Scan for the cell matching the given text and deliver its (X, Y) coordinate at center. 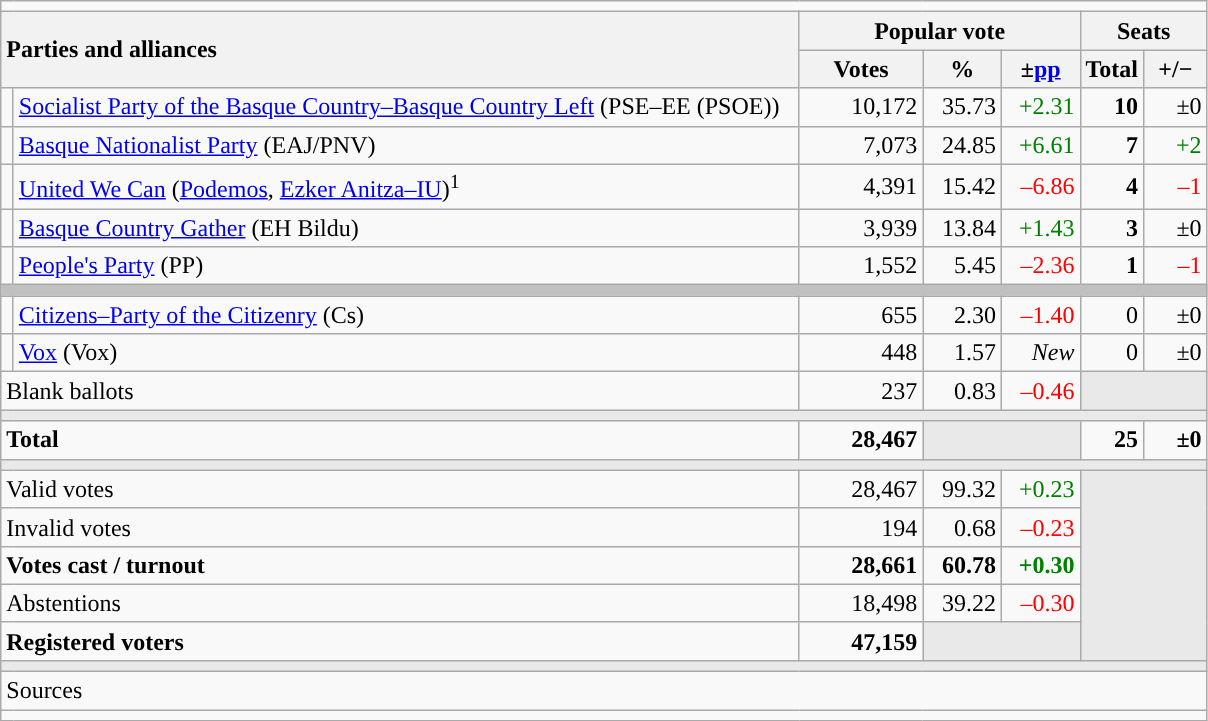
–0.30 (1040, 603)
10 (1112, 107)
3,939 (861, 228)
+1.43 (1040, 228)
Seats (1144, 31)
25 (1112, 440)
Sources (604, 691)
Valid votes (400, 489)
39.22 (962, 603)
0.68 (962, 527)
+0.30 (1040, 565)
7 (1112, 145)
United We Can (Podemos, Ezker Anitza–IU)1 (406, 186)
–2.36 (1040, 266)
+2 (1176, 145)
1 (1112, 266)
–6.86 (1040, 186)
Vox (Vox) (406, 353)
Basque Nationalist Party (EAJ/PNV) (406, 145)
+0.23 (1040, 489)
7,073 (861, 145)
1,552 (861, 266)
47,159 (861, 641)
13.84 (962, 228)
Registered voters (400, 641)
4,391 (861, 186)
0.83 (962, 391)
655 (861, 315)
Popular vote (940, 31)
+/− (1176, 69)
4 (1112, 186)
194 (861, 527)
People's Party (PP) (406, 266)
–0.46 (1040, 391)
% (962, 69)
Votes cast / turnout (400, 565)
–1.40 (1040, 315)
Blank ballots (400, 391)
28,661 (861, 565)
±pp (1040, 69)
448 (861, 353)
Citizens–Party of the Citizenry (Cs) (406, 315)
24.85 (962, 145)
10,172 (861, 107)
35.73 (962, 107)
Basque Country Gather (EH Bildu) (406, 228)
New (1040, 353)
15.42 (962, 186)
Invalid votes (400, 527)
–0.23 (1040, 527)
5.45 (962, 266)
99.32 (962, 489)
3 (1112, 228)
237 (861, 391)
+2.31 (1040, 107)
18,498 (861, 603)
+6.61 (1040, 145)
60.78 (962, 565)
2.30 (962, 315)
Abstentions (400, 603)
Socialist Party of the Basque Country–Basque Country Left (PSE–EE (PSOE)) (406, 107)
1.57 (962, 353)
Votes (861, 69)
Parties and alliances (400, 50)
